Extract the (x, y) coordinate from the center of the cell holding the provided text.  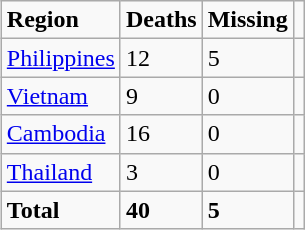
40 (161, 210)
9 (161, 96)
Vietnam (60, 96)
Missing (248, 20)
Cambodia (60, 134)
3 (161, 172)
16 (161, 134)
Philippines (60, 58)
12 (161, 58)
Region (60, 20)
Thailand (60, 172)
Deaths (161, 20)
Total (60, 210)
